Output the (X, Y) coordinate of the center of the cell containing the given text.  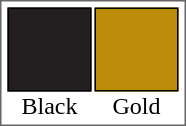
Black (50, 106)
Gold (136, 106)
